Return [x, y] of the center of cell containing provided text 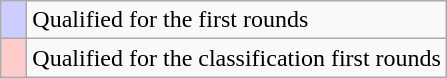
Qualified for the first rounds [237, 20]
Qualified for the classification first rounds [237, 58]
